Locate the cell with the specified text and output its (x, y) center coordinate. 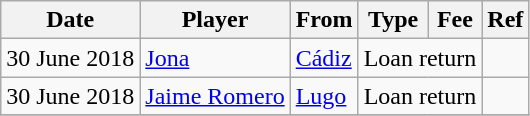
Ref (506, 20)
From (324, 20)
Type (393, 20)
Jona (215, 58)
Player (215, 20)
Fee (455, 20)
Lugo (324, 96)
Jaime Romero (215, 96)
Cádiz (324, 58)
Date (70, 20)
